Extract the [X, Y] coordinate from the center of the cell holding the provided text.  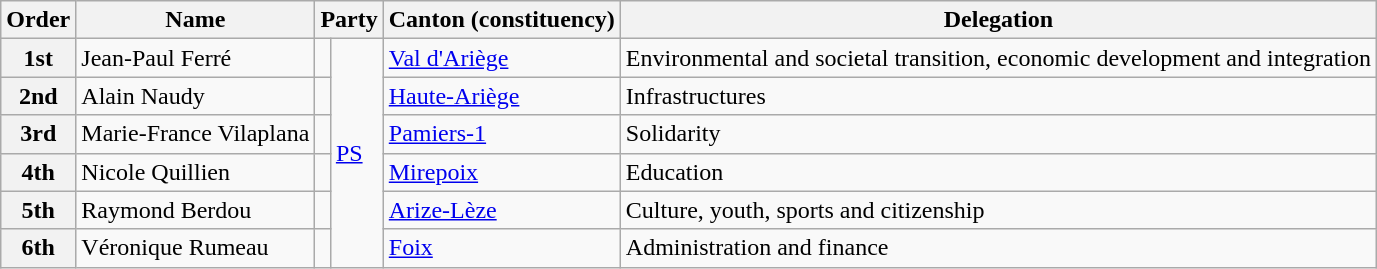
Jean-Paul Ferré [196, 58]
Education [998, 172]
Haute-Ariège [502, 96]
Name [196, 20]
Administration and finance [998, 248]
Party [349, 20]
Arize-Lèze [502, 210]
PS [356, 153]
Infrastructures [998, 96]
1st [38, 58]
Raymond Berdou [196, 210]
Val d'Ariège [502, 58]
4th [38, 172]
6th [38, 248]
2nd [38, 96]
Alain Naudy [196, 96]
Environmental and societal transition, economic development and integration [998, 58]
Foix [502, 248]
3rd [38, 134]
Solidarity [998, 134]
Culture, youth, sports and citizenship [998, 210]
Mirepoix [502, 172]
Marie-France Vilaplana [196, 134]
5th [38, 210]
Canton (constituency) [502, 20]
Delegation [998, 20]
Nicole Quillien [196, 172]
Order [38, 20]
Véronique Rumeau [196, 248]
Pamiers-1 [502, 134]
